Detect which cell encompasses the target text, then output its (x, y) center coordinate. 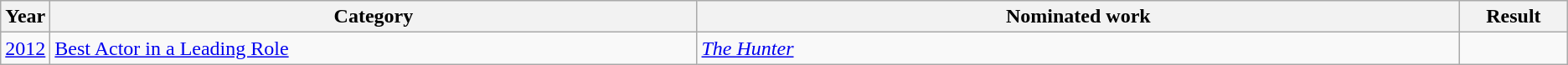
Result (1514, 17)
The Hunter (1079, 48)
Year (25, 17)
Best Actor in a Leading Role (374, 48)
Category (374, 17)
Nominated work (1079, 17)
2012 (25, 48)
